Find where the given text appears and provide that cell's center as [X, Y] coordinate. 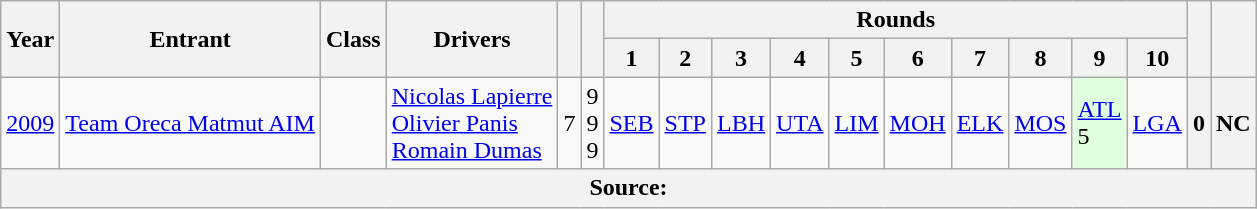
SEB [632, 123]
999 [592, 123]
LIM [856, 123]
1 [632, 58]
NC [1233, 123]
MOH [918, 123]
ATL5 [1100, 123]
4 [800, 58]
MOS [1040, 123]
ELK [980, 123]
UTA [800, 123]
0 [1198, 123]
5 [856, 58]
LGA [1157, 123]
8 [1040, 58]
3 [740, 58]
9 [1100, 58]
STP [685, 123]
Year [30, 39]
10 [1157, 58]
2009 [30, 123]
LBH [740, 123]
Class [353, 39]
2 [685, 58]
Rounds [896, 20]
Drivers [472, 39]
Nicolas Lapierre Olivier Panis Romain Dumas [472, 123]
6 [918, 58]
Team Oreca Matmut AIM [190, 123]
Entrant [190, 39]
Source: [628, 188]
